Scan for the cell matching the given text and deliver its (X, Y) coordinate at center. 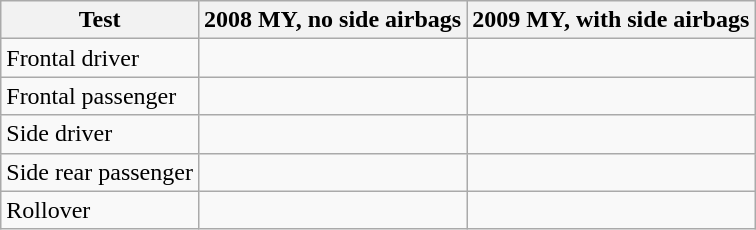
Frontal passenger (100, 96)
Test (100, 20)
Frontal driver (100, 58)
2009 MY, with side airbags (611, 20)
Rollover (100, 210)
Side driver (100, 134)
2008 MY, no side airbags (332, 20)
Side rear passenger (100, 172)
